Extract the [X, Y] coordinate from the center of the cell holding the provided text.  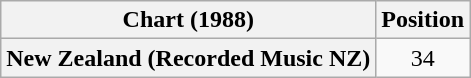
New Zealand (Recorded Music NZ) [188, 58]
34 [423, 58]
Position [423, 20]
Chart (1988) [188, 20]
